Output the [x, y] coordinate of the center of the cell containing the given text.  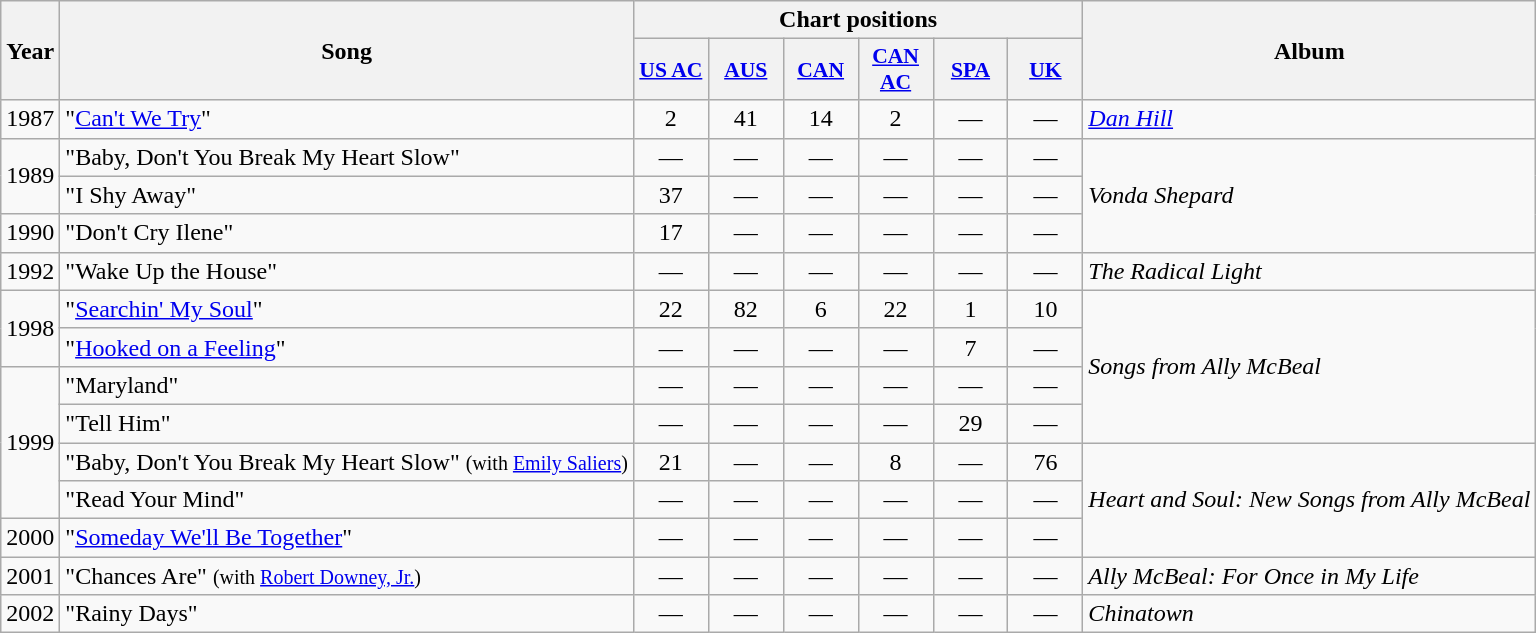
17 [670, 233]
1987 [30, 119]
Ally McBeal: For Once in My Life [1310, 576]
"Baby, Don't You Break My Heart Slow" (with Emily Saliers) [347, 461]
"Don't Cry Ilene" [347, 233]
"Searchin' My Soul" [347, 309]
"Someday We'll Be Together" [347, 538]
10 [1046, 309]
Song [347, 50]
1998 [30, 328]
1990 [30, 233]
41 [746, 119]
"Rainy Days" [347, 614]
Dan Hill [1310, 119]
"Hooked on a Feeling" [347, 347]
8 [896, 461]
Year [30, 50]
2000 [30, 538]
Songs from Ally McBeal [1310, 366]
Chart positions [858, 20]
14 [820, 119]
"Baby, Don't You Break My Heart Slow" [347, 157]
UK [1046, 70]
CAN AC [896, 70]
SPA [970, 70]
"I Shy Away" [347, 195]
1989 [30, 176]
1999 [30, 442]
"Maryland" [347, 385]
Album [1310, 50]
1992 [30, 271]
"Read Your Mind" [347, 500]
37 [670, 195]
AUS [746, 70]
US AC [670, 70]
6 [820, 309]
21 [670, 461]
Chinatown [1310, 614]
"Can't We Try" [347, 119]
76 [1046, 461]
"Tell Him" [347, 423]
29 [970, 423]
82 [746, 309]
2002 [30, 614]
1 [970, 309]
"Chances Are" (with Robert Downey, Jr.) [347, 576]
The Radical Light [1310, 271]
CAN [820, 70]
Vonda Shepard [1310, 195]
2001 [30, 576]
7 [970, 347]
"Wake Up the House" [347, 271]
Heart and Soul: New Songs from Ally McBeal [1310, 499]
